Determine the [X, Y] coordinate at the center of the cell enclosing the given text.  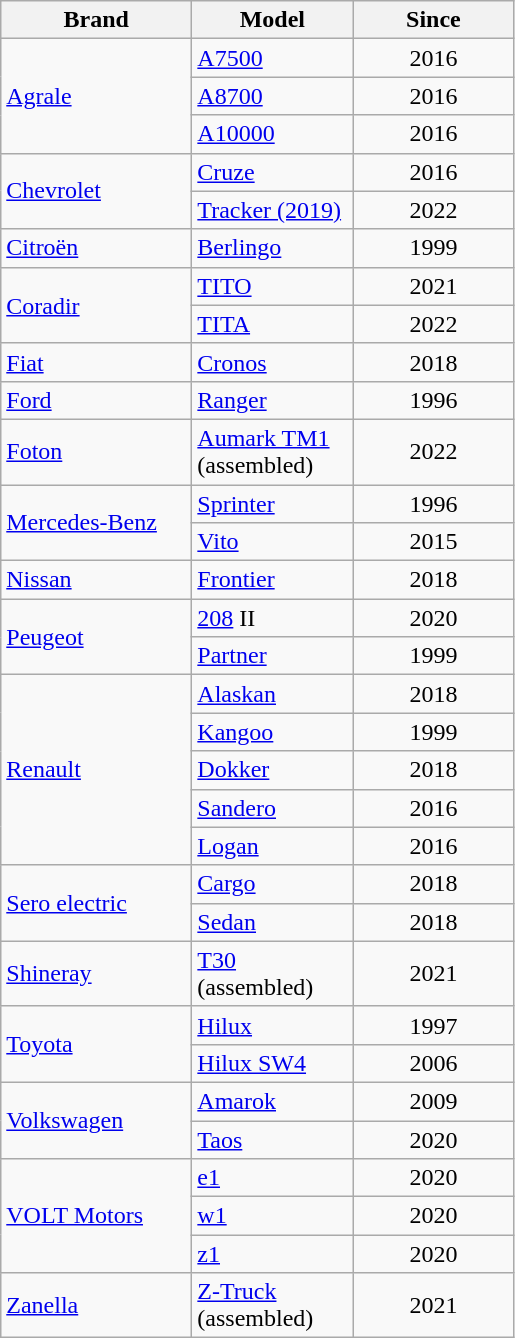
Peugeot [96, 637]
Logan [272, 846]
Cargo [272, 884]
Nissan [96, 580]
Taos [272, 1139]
Mercedes-Benz [96, 522]
Foton [96, 452]
Partner [272, 656]
Citroën [96, 248]
1997 [434, 1025]
T30 (assembled) [272, 974]
TITA [272, 324]
Vito [272, 542]
Chevrolet [96, 191]
Renault [96, 770]
Ranger [272, 400]
Toyota [96, 1044]
TITO [272, 286]
Cronos [272, 362]
A8700 [272, 96]
A7500 [272, 58]
Model [272, 20]
Hilux SW4 [272, 1063]
Z-Truck (assembled) [272, 1306]
208 II [272, 618]
Frontier [272, 580]
Sprinter [272, 503]
Alaskan [272, 694]
2015 [434, 542]
Volkswagen [96, 1120]
Sandero [272, 808]
Amarok [272, 1101]
Kangoo [272, 732]
Agrale [96, 96]
VOLT Motors [96, 1216]
Hilux [272, 1025]
Zanella [96, 1306]
2009 [434, 1101]
Since [434, 20]
z1 [272, 1254]
Ford [96, 400]
Sero electric [96, 903]
Aumark TM1 (assembled) [272, 452]
Shineray [96, 974]
Berlingo [272, 248]
A10000 [272, 134]
Tracker (2019) [272, 210]
w1 [272, 1216]
Brand [96, 20]
2006 [434, 1063]
Dokker [272, 770]
Cruze [272, 172]
Coradir [96, 305]
Sedan [272, 922]
e1 [272, 1178]
Fiat [96, 362]
